From the cell containing the given text, extract its center point as [x, y] coordinate. 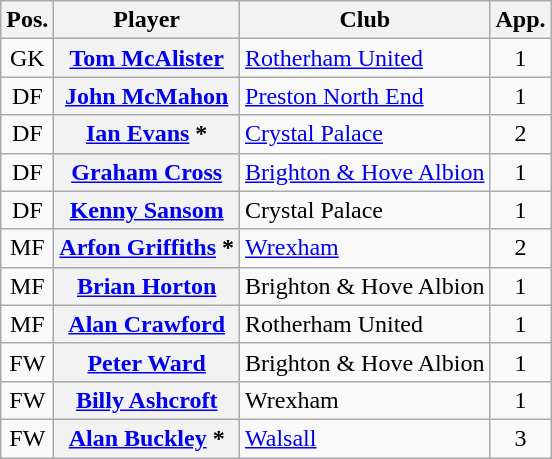
GK [28, 58]
Tom McAlister [147, 58]
Ian Evans * [147, 134]
3 [520, 438]
Walsall [365, 438]
Pos. [28, 20]
Alan Buckley * [147, 438]
Graham Cross [147, 172]
Arfon Griffiths * [147, 248]
Brian Horton [147, 286]
Preston North End [365, 96]
Peter Ward [147, 362]
App. [520, 20]
Alan Crawford [147, 324]
Kenny Sansom [147, 210]
Player [147, 20]
Club [365, 20]
Billy Ashcroft [147, 400]
John McMahon [147, 96]
